Pinpoint the cell where the given text exists, returning its (x, y) midpoint coordinate. 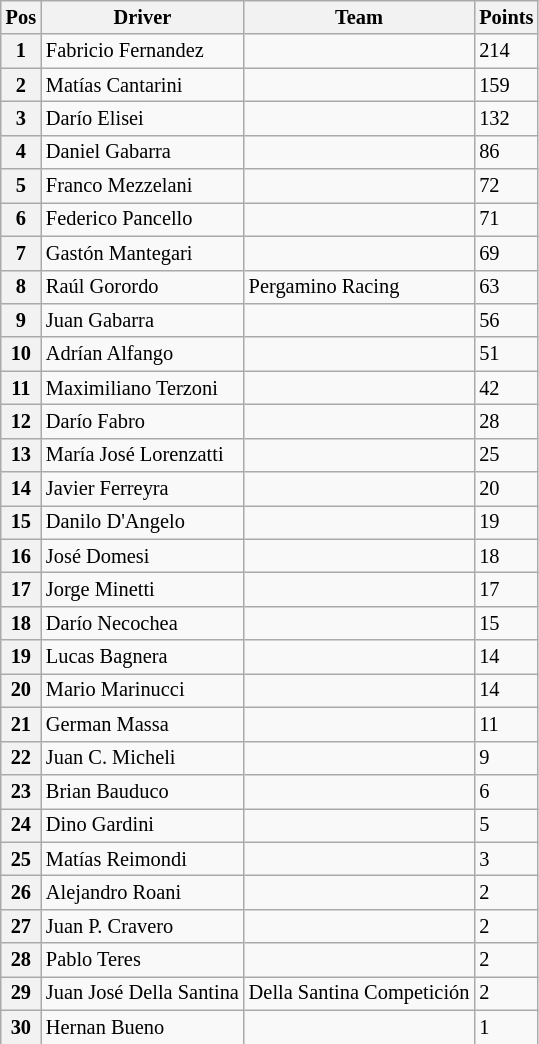
Javier Ferreyra (142, 489)
Adrían Alfango (142, 354)
Lucas Bagnera (142, 657)
Matías Reimondi (142, 859)
Pos (21, 17)
16 (21, 556)
86 (506, 152)
Federico Pancello (142, 219)
Darío Fabro (142, 421)
27 (21, 926)
José Domesi (142, 556)
Team (360, 17)
24 (21, 825)
Darío Elisei (142, 118)
22 (21, 758)
56 (506, 320)
Juan P. Cravero (142, 926)
21 (21, 724)
12 (21, 421)
29 (21, 993)
Pablo Teres (142, 960)
51 (506, 354)
German Massa (142, 724)
30 (21, 1027)
Driver (142, 17)
Alejandro Roani (142, 892)
Raúl Gorordo (142, 287)
71 (506, 219)
23 (21, 791)
Fabricio Fernandez (142, 51)
Juan Gabarra (142, 320)
Juan C. Micheli (142, 758)
Mario Marinucci (142, 690)
Dino Gardini (142, 825)
42 (506, 388)
Hernan Bueno (142, 1027)
214 (506, 51)
Franco Mezzelani (142, 186)
Della Santina Competición (360, 993)
63 (506, 287)
72 (506, 186)
Matías Cantarini (142, 85)
Points (506, 17)
Gastón Mantegari (142, 253)
159 (506, 85)
13 (21, 455)
8 (21, 287)
Darío Necochea (142, 623)
69 (506, 253)
132 (506, 118)
Juan José Della Santina (142, 993)
26 (21, 892)
Daniel Gabarra (142, 152)
Maximiliano Terzoni (142, 388)
Danilo D'Angelo (142, 522)
Pergamino Racing (360, 287)
10 (21, 354)
4 (21, 152)
Brian Bauduco (142, 791)
Jorge Minetti (142, 589)
7 (21, 253)
María José Lorenzatti (142, 455)
